Find where the given text appears and provide that cell's center as [X, Y] coordinate. 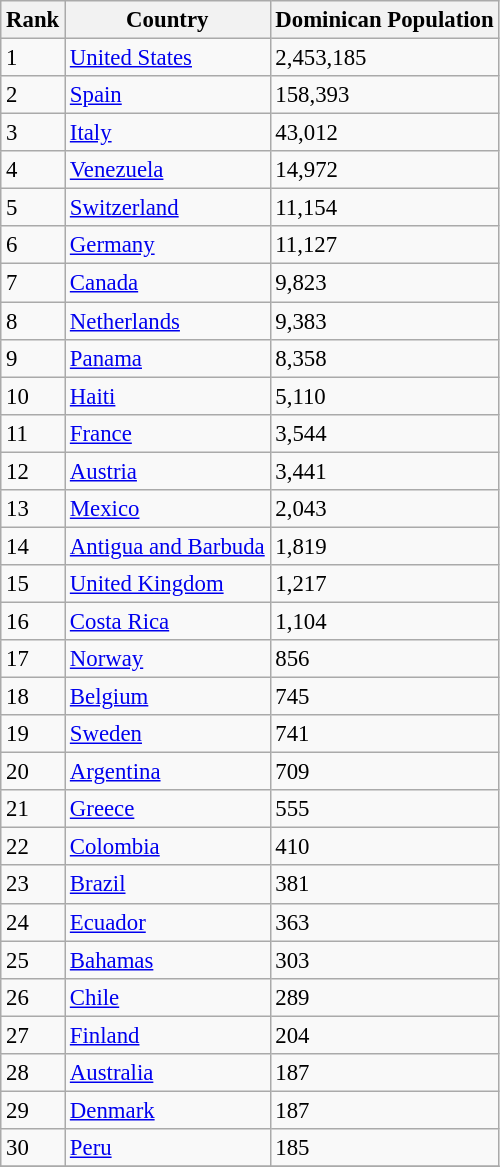
30 [33, 1148]
Country [168, 20]
410 [384, 847]
289 [384, 997]
17 [33, 659]
2 [33, 95]
4 [33, 170]
14,972 [384, 170]
745 [384, 697]
3,441 [384, 471]
Switzerland [168, 208]
Chile [168, 997]
8 [33, 321]
14 [33, 546]
France [168, 433]
43,012 [384, 133]
Peru [168, 1148]
Austria [168, 471]
Panama [168, 358]
5 [33, 208]
Germany [168, 245]
25 [33, 960]
13 [33, 509]
Canada [168, 283]
Venezuela [168, 170]
Sweden [168, 734]
8,358 [384, 358]
Bahamas [168, 960]
1,104 [384, 621]
Antigua and Barbuda [168, 546]
185 [384, 1148]
12 [33, 471]
Argentina [168, 772]
19 [33, 734]
21 [33, 809]
5,110 [384, 396]
26 [33, 997]
3 [33, 133]
Mexico [168, 509]
Ecuador [168, 922]
Belgium [168, 697]
11,127 [384, 245]
741 [384, 734]
29 [33, 1110]
Spain [168, 95]
28 [33, 1073]
20 [33, 772]
1 [33, 58]
16 [33, 621]
856 [384, 659]
709 [384, 772]
Denmark [168, 1110]
Greece [168, 809]
Costa Rica [168, 621]
9 [33, 358]
6 [33, 245]
363 [384, 922]
24 [33, 922]
303 [384, 960]
15 [33, 584]
1,217 [384, 584]
Netherlands [168, 321]
United Kingdom [168, 584]
3,544 [384, 433]
27 [33, 1035]
Haiti [168, 396]
2,453,185 [384, 58]
555 [384, 809]
Rank [33, 20]
2,043 [384, 509]
Italy [168, 133]
Brazil [168, 885]
11 [33, 433]
9,383 [384, 321]
23 [33, 885]
7 [33, 283]
10 [33, 396]
Dominican Population [384, 20]
11,154 [384, 208]
Finland [168, 1035]
204 [384, 1035]
158,393 [384, 95]
1,819 [384, 546]
18 [33, 697]
United States [168, 58]
9,823 [384, 283]
Colombia [168, 847]
Australia [168, 1073]
381 [384, 885]
Norway [168, 659]
22 [33, 847]
